Pinpoint the cell where the given text exists, returning its [X, Y] midpoint coordinate. 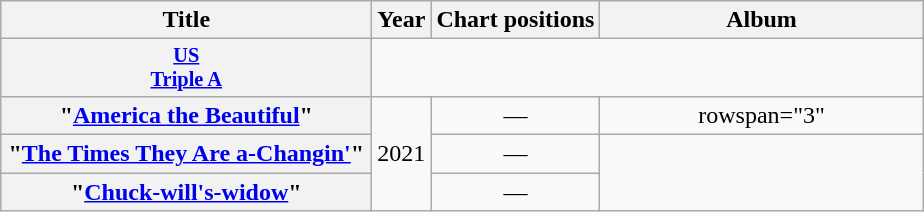
USTriple A [186, 68]
"The Times They Are a-Changin'" [186, 154]
"Chuck-will's-widow" [186, 192]
Title [186, 20]
Chart positions [516, 20]
2021 [402, 153]
rowspan="3" [762, 115]
Year [402, 20]
"America the Beautiful" [186, 115]
Album [762, 20]
